Find where the given text appears and provide that cell's center as [x, y] coordinate. 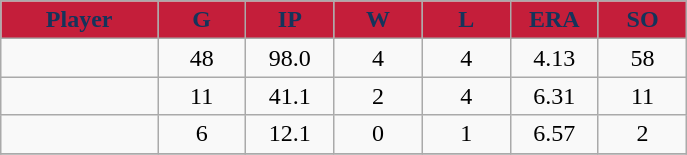
IP [290, 20]
4.13 [554, 58]
48 [202, 58]
98.0 [290, 58]
12.1 [290, 134]
L [466, 20]
58 [642, 58]
W [378, 20]
41.1 [290, 96]
1 [466, 134]
Player [80, 20]
6.31 [554, 96]
ERA [554, 20]
G [202, 20]
0 [378, 134]
6 [202, 134]
6.57 [554, 134]
SO [642, 20]
